Identify which cell holds the provided text, then report its (X, Y) central coordinate. 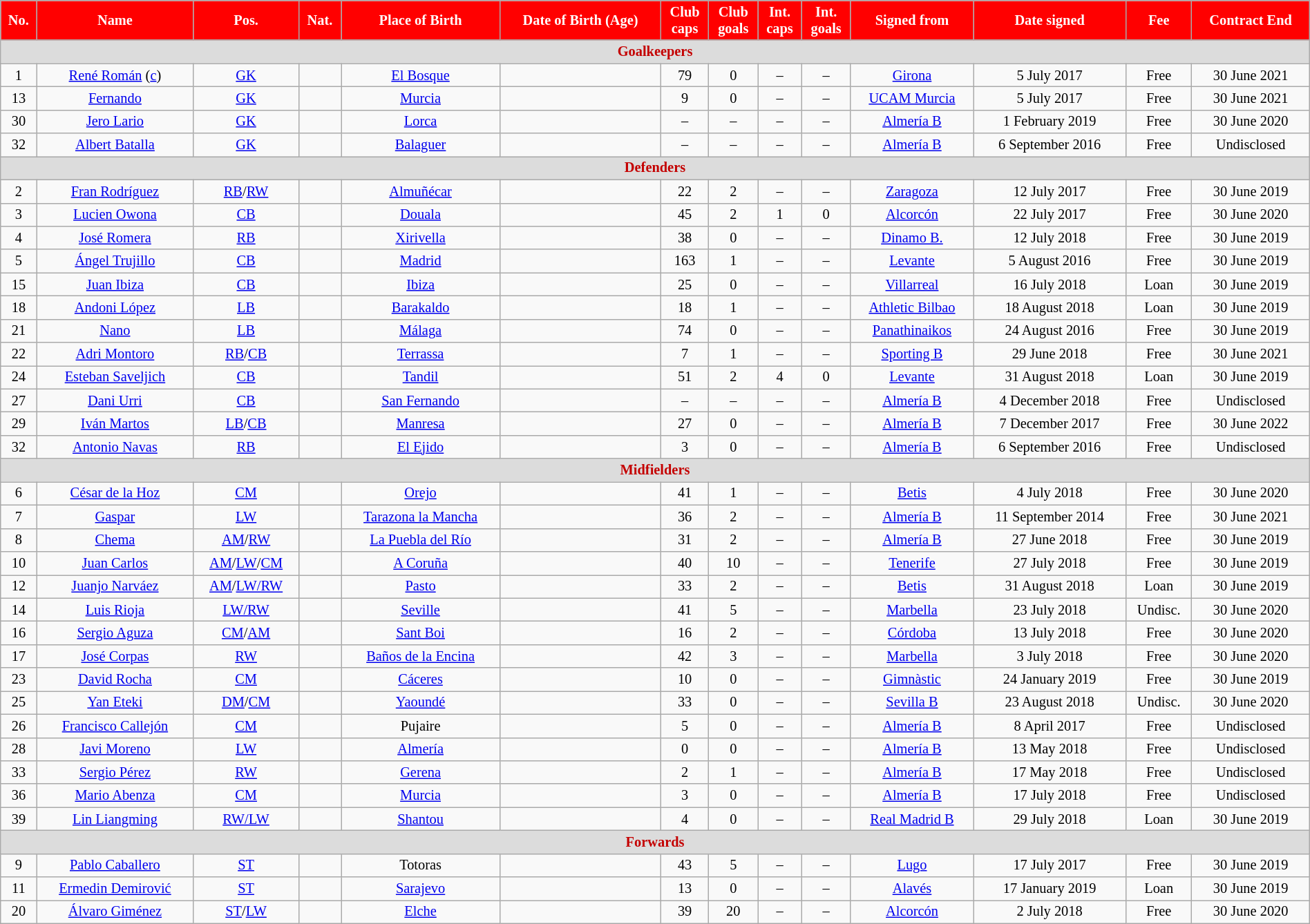
Gaspar (115, 517)
42 (684, 656)
Pasto (421, 586)
José Romera (115, 238)
RB/RW (246, 191)
Pos. (246, 20)
La Puebla del Río (421, 540)
Cáceres (421, 680)
No. (19, 20)
29 June 2018 (1050, 354)
Int.caps (779, 20)
30 June 2022 (1251, 423)
Ermedin Demirović (115, 889)
ST/LW (246, 912)
Madrid (421, 261)
Pablo Caballero (115, 865)
Chema (115, 540)
Panathinaikos (912, 331)
15 (19, 285)
13 May 2018 (1050, 749)
29 July 2018 (1050, 819)
Adri Montoro (115, 354)
Juan Ibiza (115, 285)
11 (19, 889)
Pujaire (421, 726)
40 (684, 563)
5 August 2016 (1050, 261)
Lucien Owona (115, 215)
RW/LW (246, 819)
Nat. (319, 20)
Fernando (115, 98)
Gimnàstic (912, 680)
Esteban Saveljich (115, 377)
Zaragoza (912, 191)
Douala (421, 215)
Álvaro Giménez (115, 912)
Forwards (655, 842)
12 July 2017 (1050, 191)
Shantou (421, 819)
38 (684, 238)
Gerena (421, 772)
21 (19, 331)
Sergio Aguza (115, 633)
Jero Lario (115, 122)
Yaoundé (421, 702)
23 (19, 680)
AM/RW (246, 540)
Defenders (655, 168)
8 April 2017 (1050, 726)
29 (19, 423)
24 August 2016 (1050, 331)
16 July 2018 (1050, 285)
Antonio Navas (115, 447)
A Coruña (421, 563)
César de la Hoz (115, 493)
27 June 2018 (1050, 540)
Seville (421, 610)
AM/LW/RW (246, 586)
RB/CB (246, 354)
AM/LW/CM (246, 563)
79 (684, 75)
Athletic Bilbao (912, 307)
Luis Rioja (115, 610)
13 July 2018 (1050, 633)
74 (684, 331)
Balaguer (421, 145)
Almería (421, 749)
San Fernando (421, 401)
Villarreal (912, 285)
DM/CM (246, 702)
Ibiza (421, 285)
17 July 2018 (1050, 796)
Sevilla B (912, 702)
Fran Rodríguez (115, 191)
José Corpas (115, 656)
El Ejido (421, 447)
Iván Martos (115, 423)
28 (19, 749)
17 July 2017 (1050, 865)
Dinamo B. (912, 238)
6 (19, 493)
22 July 2017 (1050, 215)
Clubcaps (684, 20)
Place of Birth (421, 20)
Dani Urri (115, 401)
43 (684, 865)
Juan Carlos (115, 563)
UCAM Murcia (912, 98)
31 (684, 540)
Name (115, 20)
3 July 2018 (1050, 656)
8 (19, 540)
Elche (421, 912)
Lorca (421, 122)
30 (19, 122)
Manresa (421, 423)
Fee (1159, 20)
7 December 2017 (1050, 423)
Málaga (421, 331)
Totoras (421, 865)
Nano (115, 331)
4 July 2018 (1050, 493)
Lin Liangming (115, 819)
12 (19, 586)
Girona (912, 75)
René Román (c) (115, 75)
51 (684, 377)
4 December 2018 (1050, 401)
Yan Eteki (115, 702)
Date signed (1050, 20)
23 August 2018 (1050, 702)
18 August 2018 (1050, 307)
Barakaldo (421, 307)
Alavés (912, 889)
45 (684, 215)
Real Madrid B (912, 819)
Baños de la Encina (421, 656)
23 July 2018 (1050, 610)
Francisco Callejón (115, 726)
163 (684, 261)
Date of Birth (Age) (580, 20)
Tenerife (912, 563)
LB/CB (246, 423)
Sant Boi (421, 633)
Córdoba (912, 633)
1 February 2019 (1050, 122)
Orejo (421, 493)
17 January 2019 (1050, 889)
24 (19, 377)
2 July 2018 (1050, 912)
Terrassa (421, 354)
Signed from (912, 20)
Juanjo Narváez (115, 586)
Mario Abenza (115, 796)
17 (19, 656)
Xirivella (421, 238)
Tarazona la Mancha (421, 517)
David Rocha (115, 680)
17 May 2018 (1050, 772)
12 July 2018 (1050, 238)
Sergio Pérez (115, 772)
24 January 2019 (1050, 680)
14 (19, 610)
27 July 2018 (1050, 563)
Javi Moreno (115, 749)
Goalkeepers (655, 52)
Lugo (912, 865)
Tandil (421, 377)
Andoni López (115, 307)
Int.goals (826, 20)
11 September 2014 (1050, 517)
Sporting B (912, 354)
Ángel Trujillo (115, 261)
LW/RW (246, 610)
Almuñécar (421, 191)
Midfielders (655, 470)
Clubgoals (734, 20)
Contract End (1251, 20)
Sarajevo (421, 889)
26 (19, 726)
CM/AM (246, 633)
Albert Batalla (115, 145)
El Bosque (421, 75)
